Find where the given text appears and provide that cell's center as (x, y) coordinate. 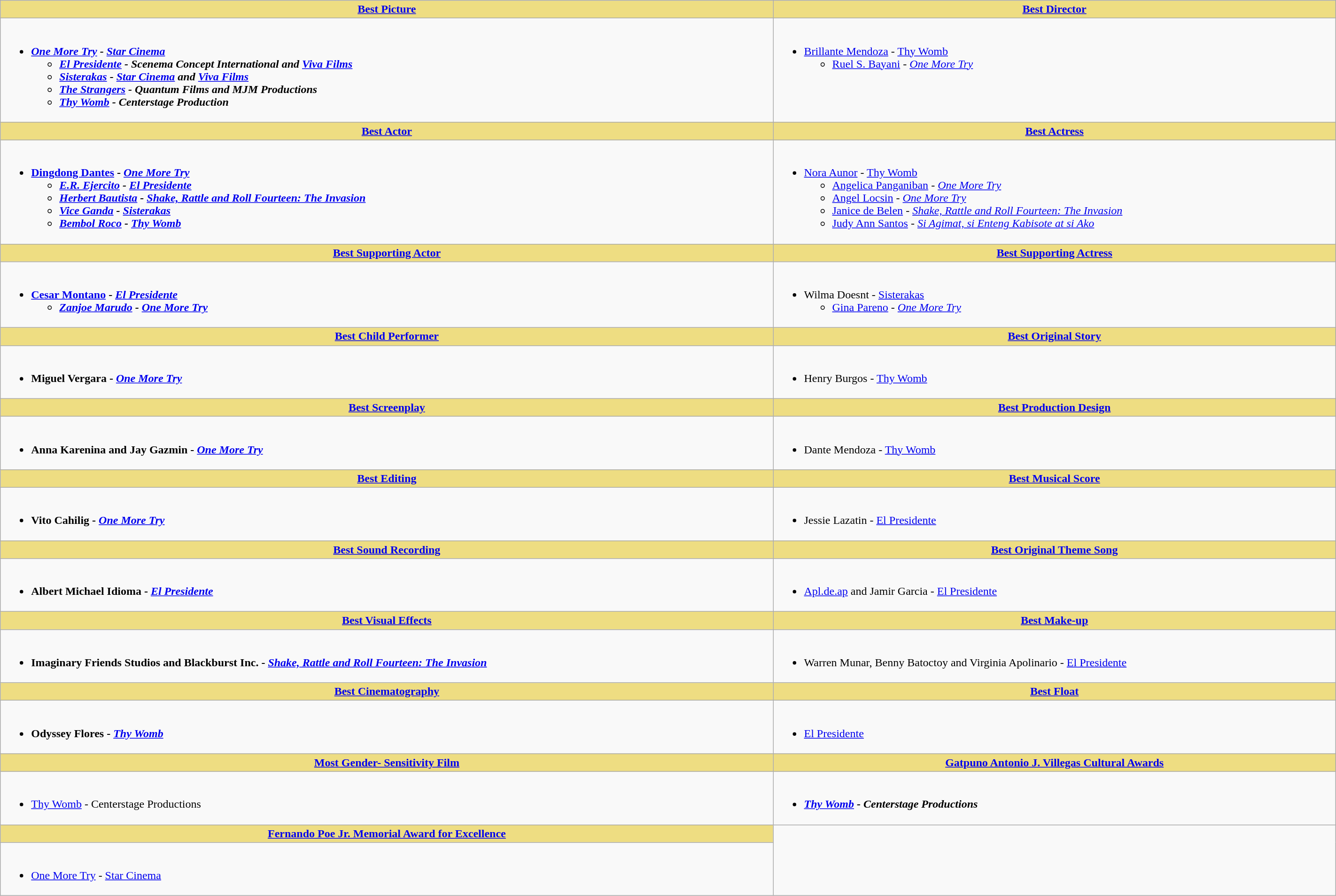
Gatpuno Antonio J. Villegas Cultural Awards (1054, 763)
Jessie Lazatin - El Presidente (1054, 514)
Brillante Mendoza - Thy WombRuel S. Bayani - One More Try (1054, 70)
Best Original Theme Song (1054, 549)
Albert Michael Idioma - El Presidente (387, 585)
Best Actor (387, 131)
Best Cinematography (387, 692)
El Presidente (1054, 727)
Best Editing (387, 478)
Best Picture (387, 9)
Best Screenplay (387, 407)
Henry Burgos - Thy Womb (1054, 372)
Miguel Vergara - One More Try (387, 372)
Best Sound Recording (387, 549)
Anna Karenina and Jay Gazmin - One More Try (387, 443)
Best Make-up (1054, 621)
Best Production Design (1054, 407)
Imaginary Friends Studios and Blackburst Inc. - Shake, Rattle and Roll Fourteen: The Invasion (387, 656)
Best Musical Score (1054, 478)
Dante Mendoza - Thy Womb (1054, 443)
Best Director (1054, 9)
One More Try - Star Cinema (387, 869)
Best Float (1054, 692)
Most Gender- Sensitivity Film (387, 763)
Warren Munar, Benny Batoctoy and Virginia Apolinario - El Presidente (1054, 656)
Best Visual Effects (387, 621)
Fernando Poe Jr. Memorial Award for Excellence (387, 834)
Cesar Montano - El PresidenteZanjoe Marudo - One More Try (387, 295)
Best Actress (1054, 131)
Best Original Story (1054, 336)
Odyssey Flores - Thy Womb (387, 727)
Best Child Performer (387, 336)
Vito Cahilig - One More Try (387, 514)
Apl.de.ap and Jamir Garcia - El Presidente (1054, 585)
Wilma Doesnt - SisterakasGina Pareno - One More Try (1054, 295)
Best Supporting Actor (387, 253)
Best Supporting Actress (1054, 253)
